Return [x, y] of the center of cell containing provided text 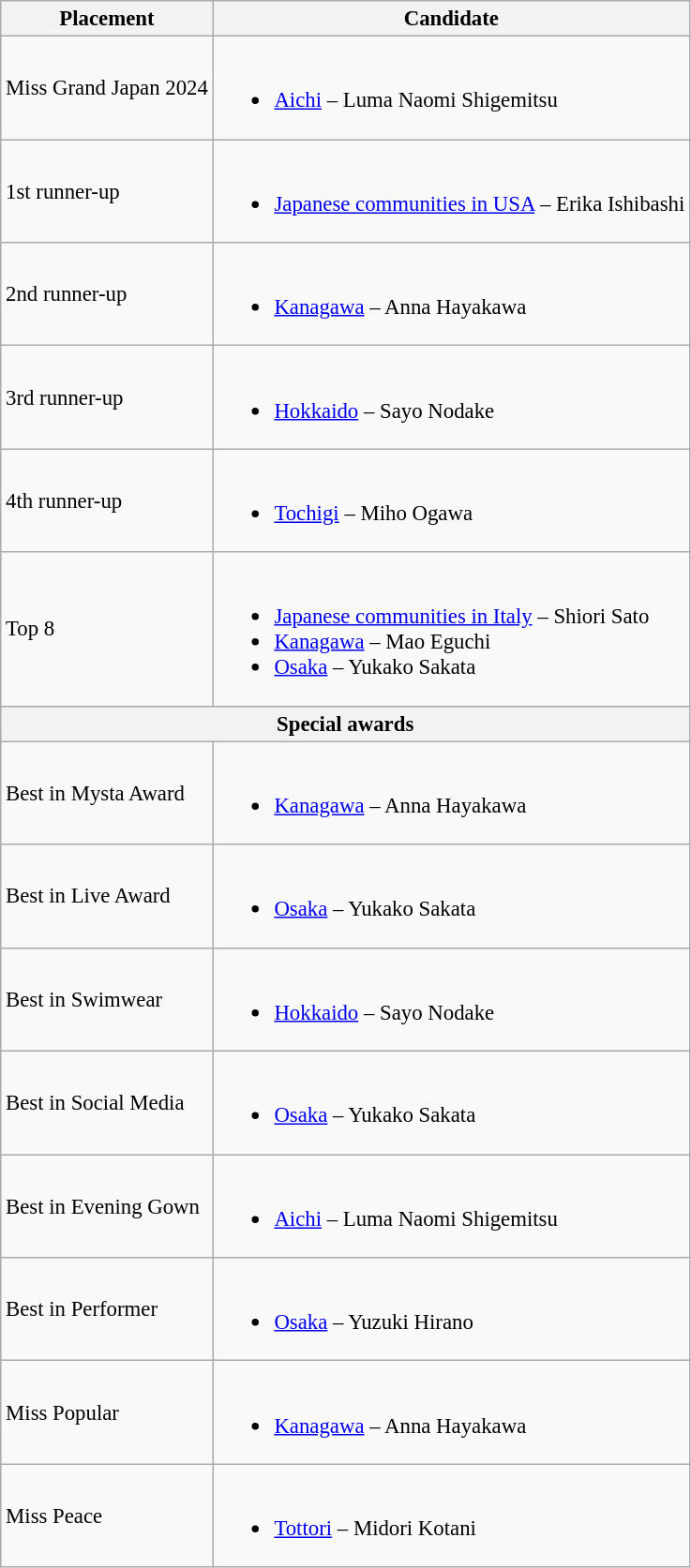
Best in Social Media [107, 1103]
Placement [107, 19]
Best in Live Award [107, 896]
2nd runner-up [107, 294]
Tochigi – Miho Ogawa [451, 500]
Miss Popular [107, 1412]
Miss Peace [107, 1516]
Best in Mysta Award [107, 793]
Japanese communities in USA – Erika Ishibashi [451, 191]
3rd runner-up [107, 397]
Best in Performer [107, 1309]
Special awards [345, 724]
1st runner-up [107, 191]
Tottori – Midori Kotani [451, 1516]
Top 8 [107, 629]
Candidate [451, 19]
4th runner-up [107, 500]
Best in Swimwear [107, 999]
Japanese communities in Italy – Shiori SatoKanagawa – Mao EguchiOsaka – Yukako Sakata [451, 629]
Best in Evening Gown [107, 1206]
Miss Grand Japan 2024 [107, 88]
Osaka – Yuzuki Hirano [451, 1309]
